Pinpoint the cell where the given text exists, returning its [X, Y] midpoint coordinate. 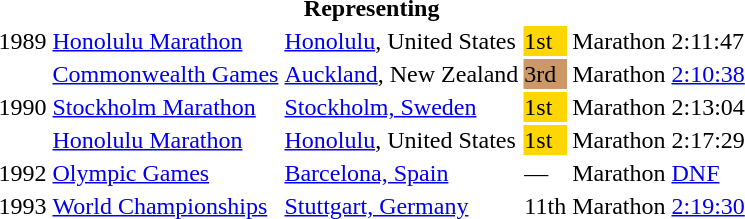
3rd [546, 74]
Stockholm, Sweden [402, 107]
Stockholm Marathon [166, 107]
Auckland, New Zealand [402, 74]
— [546, 173]
Commonwealth Games [166, 74]
Barcelona, Spain [402, 173]
Olympic Games [166, 173]
